From the cell containing the given text, extract its center point as (x, y) coordinate. 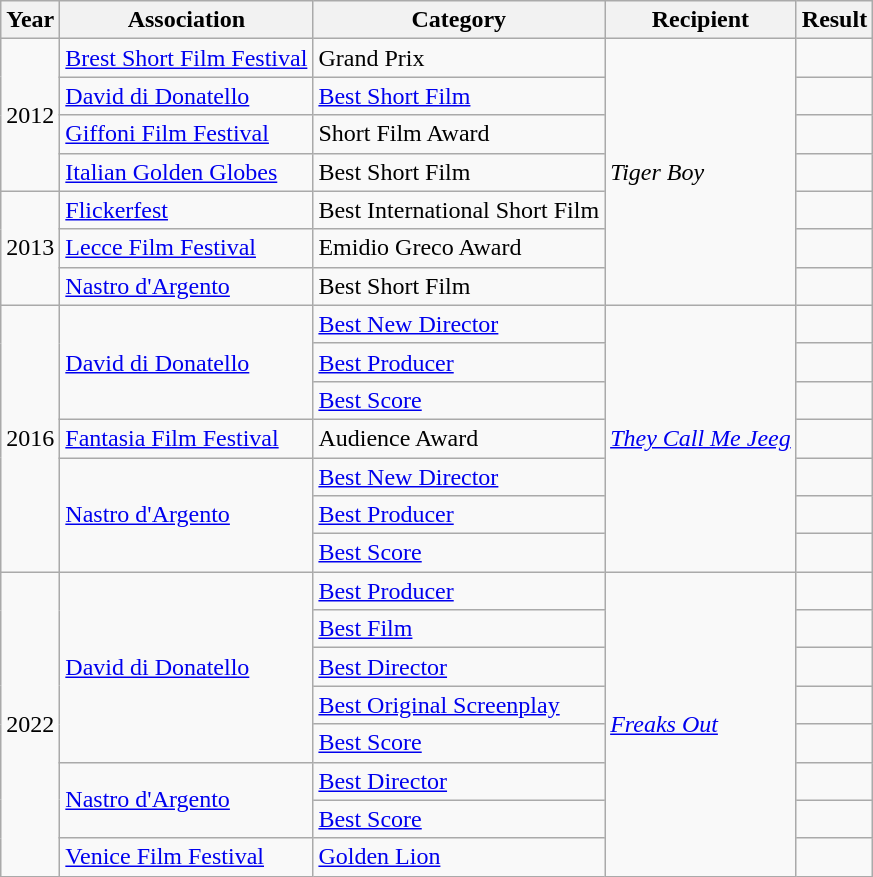
Giffoni Film Festival (186, 134)
Category (459, 20)
Emidio Greco Award (459, 248)
2022 (30, 724)
2016 (30, 438)
Best Film (459, 629)
Audience Award (459, 438)
Venice Film Festival (186, 857)
Flickerfest (186, 210)
Best Original Screenplay (459, 705)
Association (186, 20)
Lecce Film Festival (186, 248)
Tiger Boy (701, 172)
Brest Short Film Festival (186, 58)
Fantasia Film Festival (186, 438)
Grand Prix (459, 58)
Italian Golden Globes (186, 172)
Result (834, 20)
Freaks Out (701, 724)
They Call Me Jeeg (701, 438)
Short Film Award (459, 134)
Golden Lion (459, 857)
2013 (30, 248)
Recipient (701, 20)
2012 (30, 115)
Year (30, 20)
Best International Short Film (459, 210)
